Detect which cell encompasses the target text, then output its (x, y) center coordinate. 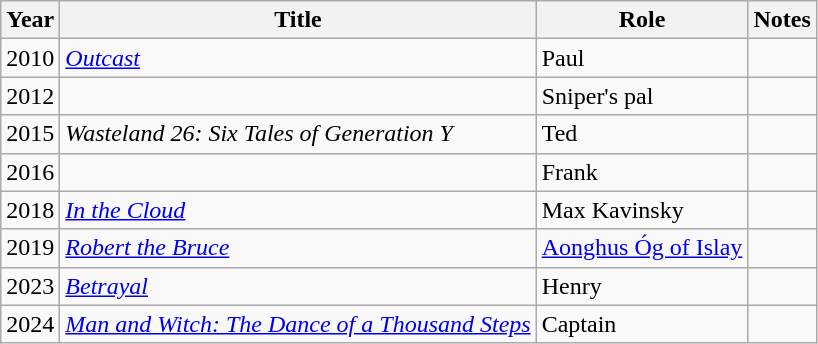
2015 (30, 134)
2010 (30, 58)
Captain (642, 324)
2023 (30, 286)
Robert the Bruce (298, 248)
Sniper's pal (642, 96)
Frank (642, 172)
Man and Witch: The Dance of a Thousand Steps (298, 324)
Wasteland 26: Six Tales of Generation Y (298, 134)
Paul (642, 58)
In the Cloud (298, 210)
2016 (30, 172)
Role (642, 20)
Title (298, 20)
Year (30, 20)
Aonghus Óg of Islay (642, 248)
Betrayal (298, 286)
Max Kavinsky (642, 210)
Notes (782, 20)
2024 (30, 324)
2019 (30, 248)
Henry (642, 286)
2018 (30, 210)
Ted (642, 134)
Outcast (298, 58)
2012 (30, 96)
